Detect which cell encompasses the target text, then output its [X, Y] center coordinate. 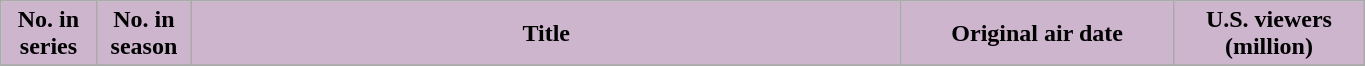
No. inseries [48, 34]
U.S. viewers(million) [1268, 34]
No. inseason [144, 34]
Title [546, 34]
Original air date [1038, 34]
